Extract the [X, Y] coordinate from the center of the cell holding the provided text.  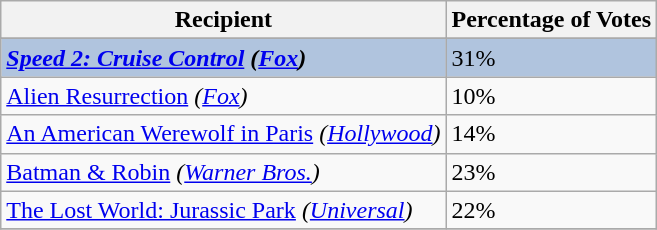
An American Werewolf in Paris (Hollywood) [224, 134]
Speed 2: Cruise Control (Fox) [224, 58]
22% [552, 210]
Alien Resurrection (Fox) [224, 96]
Batman & Robin (Warner Bros.) [224, 172]
14% [552, 134]
31% [552, 58]
10% [552, 96]
The Lost World: Jurassic Park (Universal) [224, 210]
Percentage of Votes [552, 20]
Recipient [224, 20]
23% [552, 172]
